Provide the (x, y) coordinate of the cell's center where the given text is located.  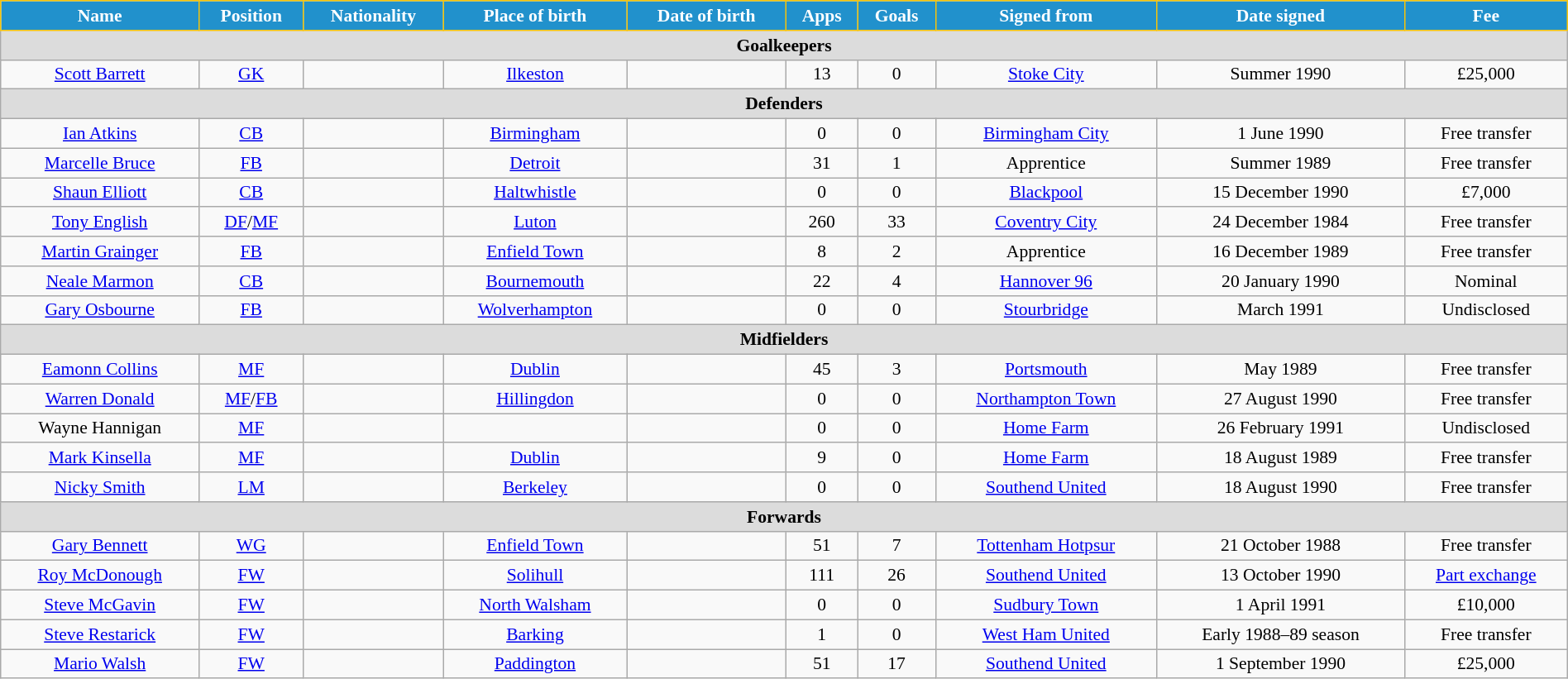
31 (822, 163)
1 April 1991 (1281, 605)
Ian Atkins (100, 134)
Early 1988–89 season (1281, 634)
Solihull (535, 576)
Part exchange (1485, 576)
260 (822, 222)
1 June 1990 (1281, 134)
LM (251, 487)
Mario Walsh (100, 664)
Goals (896, 16)
18 August 1989 (1281, 458)
Gary Bennett (100, 546)
Wolverhampton (535, 310)
£7,000 (1485, 193)
Portsmouth (1045, 370)
13 October 1990 (1281, 576)
Marcelle Bruce (100, 163)
Sudbury Town (1045, 605)
Nationality (374, 16)
Summer 1989 (1281, 163)
Steve McGavin (100, 605)
7 (896, 546)
Hannover 96 (1045, 281)
Luton (535, 222)
Berkeley (535, 487)
Paddington (535, 664)
WG (251, 546)
20 January 1990 (1281, 281)
Roy McDonough (100, 576)
Wayne Hannigan (100, 428)
Tottenham Hotpsur (1045, 546)
24 December 1984 (1281, 222)
15 December 1990 (1281, 193)
Mark Kinsella (100, 458)
2 (896, 251)
Northampton Town (1045, 399)
Steve Restarick (100, 634)
Summer 1990 (1281, 74)
26 (896, 576)
Hillingdon (535, 399)
Scott Barrett (100, 74)
Nominal (1485, 281)
May 1989 (1281, 370)
Fee (1485, 16)
West Ham United (1045, 634)
Birmingham (535, 134)
Neale Marmon (100, 281)
Defenders (784, 104)
MF/FB (251, 399)
45 (822, 370)
8 (822, 251)
Stoke City (1045, 74)
Eamonn Collins (100, 370)
Signed from (1045, 16)
Haltwhistle (535, 193)
27 August 1990 (1281, 399)
Date signed (1281, 16)
22 (822, 281)
DF/MF (251, 222)
4 (896, 281)
Tony English (100, 222)
1 September 1990 (1281, 664)
Bournemouth (535, 281)
£10,000 (1485, 605)
Birmingham City (1045, 134)
Date of birth (706, 16)
Nicky Smith (100, 487)
Warren Donald (100, 399)
March 1991 (1281, 310)
Martin Grainger (100, 251)
Apps (822, 16)
Place of birth (535, 16)
North Walsham (535, 605)
Ilkeston (535, 74)
Goalkeepers (784, 45)
Coventry City (1045, 222)
Midfielders (784, 340)
3 (896, 370)
Forwards (784, 517)
Gary Osbourne (100, 310)
17 (896, 664)
Position (251, 16)
18 August 1990 (1281, 487)
21 October 1988 (1281, 546)
26 February 1991 (1281, 428)
Name (100, 16)
13 (822, 74)
9 (822, 458)
Stourbridge (1045, 310)
16 December 1989 (1281, 251)
Barking (535, 634)
Shaun Elliott (100, 193)
GK (251, 74)
Detroit (535, 163)
111 (822, 576)
Blackpool (1045, 193)
33 (896, 222)
